Provide the [X, Y] coordinate of the cell's center where the given text is located.  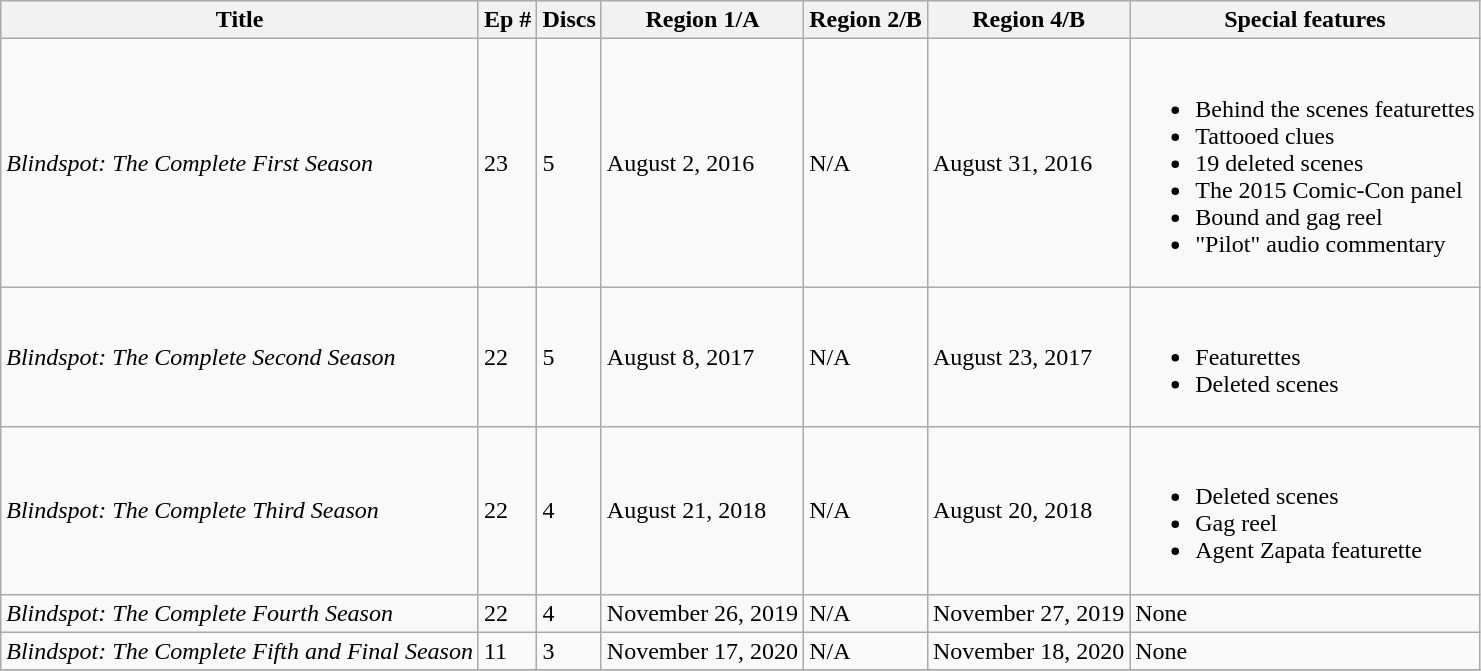
August 31, 2016 [1028, 163]
3 [569, 651]
August 21, 2018 [702, 510]
Behind the scenes featurettesTattooed clues19 deleted scenesThe 2015 Comic-Con panelBound and gag reel"Pilot" audio commentary [1305, 163]
Blindspot: The Complete Second Season [240, 357]
August 23, 2017 [1028, 357]
Region 4/B [1028, 20]
Special features [1305, 20]
11 [507, 651]
Region 1/A [702, 20]
November 18, 2020 [1028, 651]
Discs [569, 20]
Title [240, 20]
Blindspot: The Complete Fourth Season [240, 613]
Blindspot: The Complete Third Season [240, 510]
Deleted scenesGag reelAgent Zapata featurette [1305, 510]
August 2, 2016 [702, 163]
Region 2/B [866, 20]
Ep # [507, 20]
November 17, 2020 [702, 651]
November 27, 2019 [1028, 613]
August 20, 2018 [1028, 510]
Blindspot: The Complete Fifth and Final Season [240, 651]
November 26, 2019 [702, 613]
FeaturettesDeleted scenes [1305, 357]
Blindspot: The Complete First Season [240, 163]
23 [507, 163]
August 8, 2017 [702, 357]
